Find where the given text appears and provide that cell's center as (x, y) coordinate. 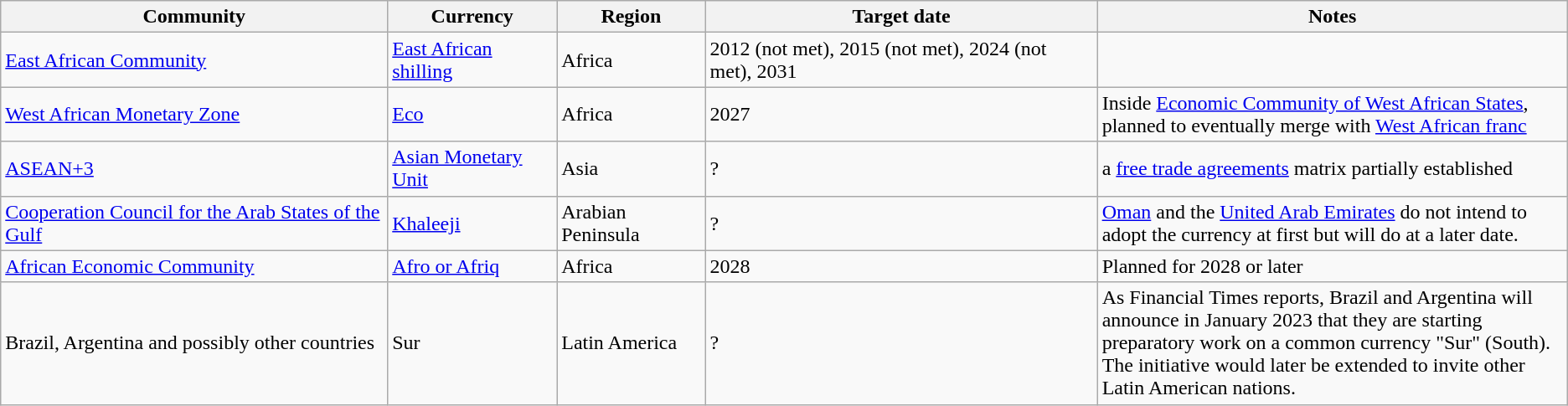
West African Monetary Zone (194, 114)
Community (194, 17)
Latin America (632, 343)
Cooperation Council for the Arab States of the Gulf (194, 223)
East African shilling (472, 60)
Currency (472, 17)
Arabian Peninsula (632, 223)
a free trade agreements matrix partially established (1332, 169)
Inside Economic Community of West African States, planned to eventually merge with West African franc (1332, 114)
Target date (901, 17)
Eco (472, 114)
2027 (901, 114)
Khaleeji (472, 223)
Afro or Afriq (472, 266)
2028 (901, 266)
Asia (632, 169)
African Economic Community (194, 266)
Planned for 2028 or later (1332, 266)
ASEAN+3 (194, 169)
East African Community (194, 60)
Region (632, 17)
Oman and the United Arab Emirates do not intend to adopt the currency at first but will do at a later date. (1332, 223)
Asian Monetary Unit (472, 169)
Brazil, Argentina and possibly other countries (194, 343)
2012 (not met), 2015 (not met), 2024 (not met), 2031 (901, 60)
Notes (1332, 17)
Sur (472, 343)
